Pinpoint the cell where the given text exists, returning its (x, y) midpoint coordinate. 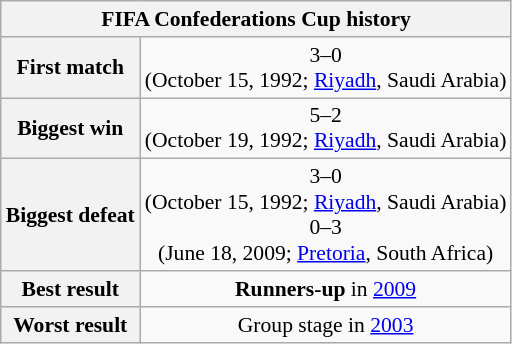
3–0 (October 15, 1992; Riyadh, Saudi Arabia) (326, 68)
FIFA Confederations Cup history (256, 19)
Best result (70, 289)
First match (70, 68)
Worst result (70, 325)
3–0 (October 15, 1992; Riyadh, Saudi Arabia) 0–3 (June 18, 2009; Pretoria, South Africa) (326, 215)
Group stage in 2003 (326, 325)
5–2 (October 19, 1992; Riyadh, Saudi Arabia) (326, 128)
Biggest win (70, 128)
Runners-up in 2009 (326, 289)
Biggest defeat (70, 215)
